Capture the cell that displays the provided text and extract its (x, y) central coordinate. 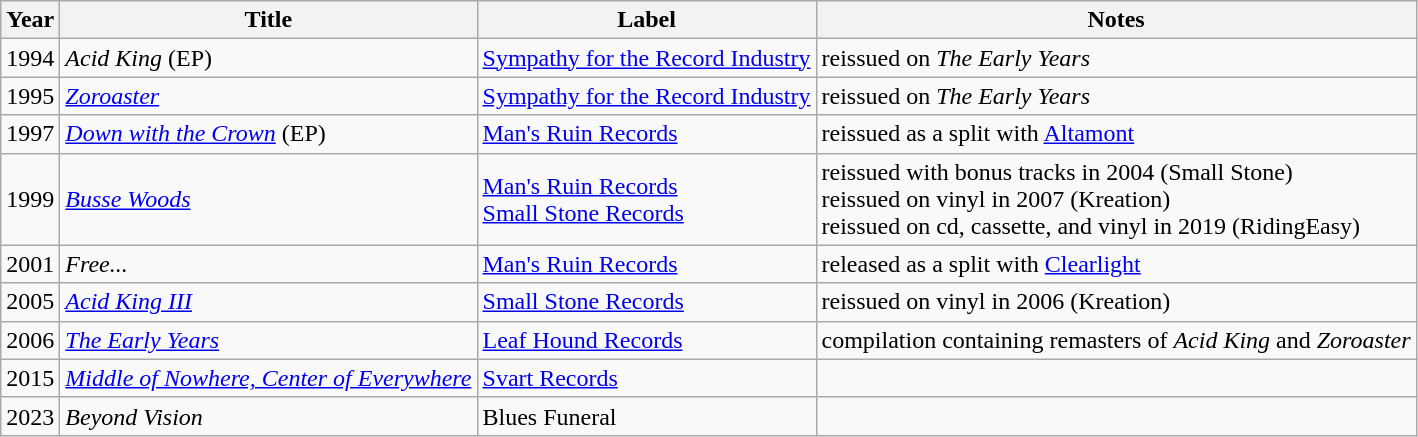
Down with the Crown (EP) (268, 134)
Acid King (EP) (268, 58)
Middle of Nowhere, Center of Everywhere (268, 378)
reissued on vinyl in 2006 (Kreation) (1116, 302)
compilation containing remasters of Acid King and Zoroaster (1116, 340)
Year (30, 20)
Free... (268, 264)
2023 (30, 416)
Zoroaster (268, 96)
Notes (1116, 20)
Busse Woods (268, 199)
Leaf Hound Records (646, 340)
2005 (30, 302)
2001 (30, 264)
Small Stone Records (646, 302)
Man's Ruin RecordsSmall Stone Records (646, 199)
Acid King III (268, 302)
reissued with bonus tracks in 2004 (Small Stone)reissued on vinyl in 2007 (Kreation)reissued on cd, cassette, and vinyl in 2019 (RidingEasy) (1116, 199)
reissued as a split with Altamont (1116, 134)
Label (646, 20)
1999 (30, 199)
Beyond Vision (268, 416)
Title (268, 20)
The Early Years (268, 340)
Blues Funeral (646, 416)
2006 (30, 340)
1994 (30, 58)
1997 (30, 134)
released as a split with Clearlight (1116, 264)
Svart Records (646, 378)
2015 (30, 378)
1995 (30, 96)
